Extract the [X, Y] coordinate from the center of the cell holding the provided text.  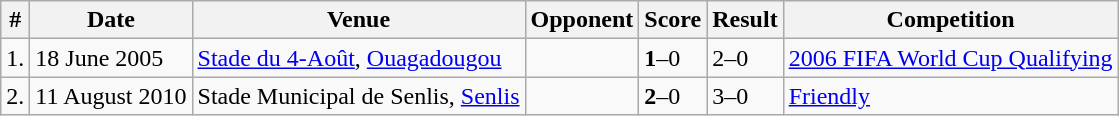
3–0 [745, 96]
Result [745, 20]
Stade Municipal de Senlis, Senlis [358, 96]
1–0 [673, 58]
Opponent [582, 20]
Venue [358, 20]
Friendly [950, 96]
2006 FIFA World Cup Qualifying [950, 58]
Score [673, 20]
18 June 2005 [111, 58]
11 August 2010 [111, 96]
Date [111, 20]
Competition [950, 20]
1. [16, 58]
# [16, 20]
2. [16, 96]
Stade du 4-Août, Ouagadougou [358, 58]
